Locate the cell with the specified text and output its (x, y) center coordinate. 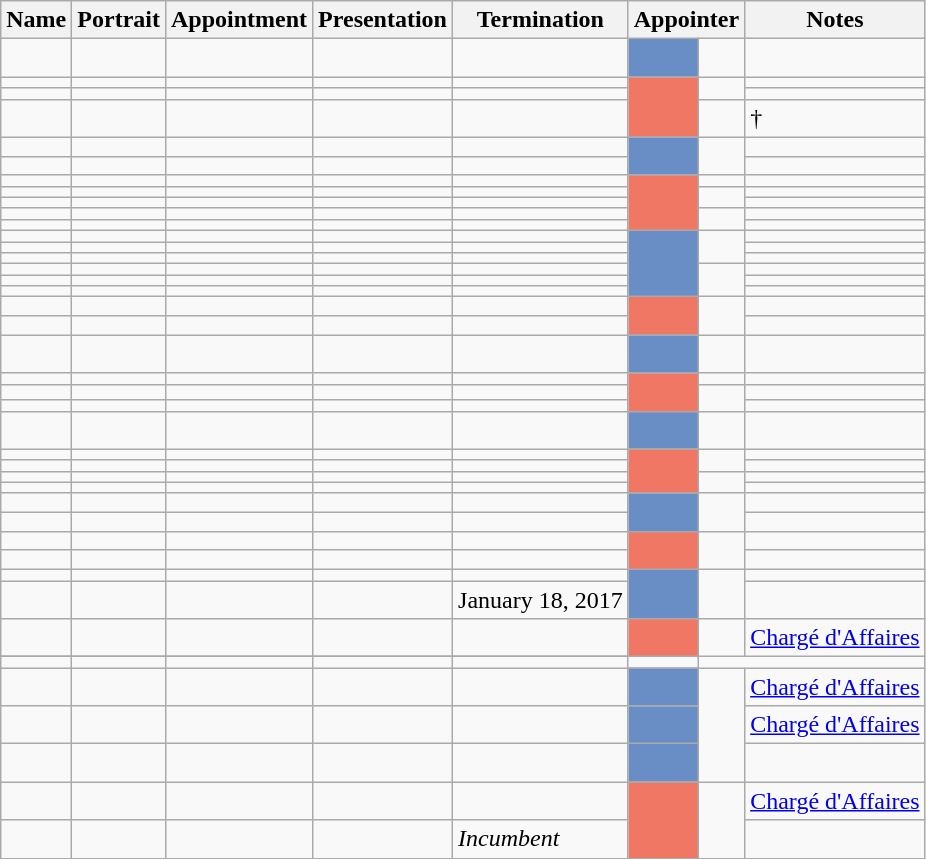
January 18, 2017 (541, 599)
Appointment (238, 20)
Portrait (119, 20)
Appointer (686, 20)
† (835, 118)
Notes (835, 20)
Termination (541, 20)
Incumbent (541, 839)
Name (36, 20)
Presentation (383, 20)
